Locate the cell with the specified text and output its [x, y] center coordinate. 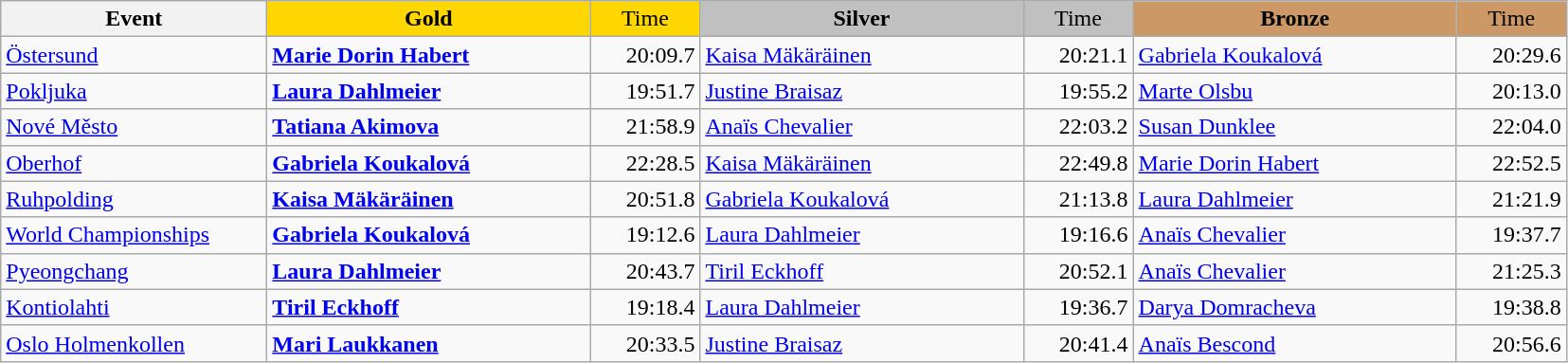
Mari Laukkanen [428, 343]
19:16.6 [1078, 235]
19:55.2 [1078, 91]
Kontiolahti [135, 307]
21:25.3 [1511, 271]
Anaïs Bescond [1294, 343]
Nové Město [135, 127]
19:12.6 [645, 235]
Oberhof [135, 163]
19:51.7 [645, 91]
Bronze [1294, 19]
Darya Domracheva [1294, 307]
Ruhpolding [135, 199]
20:13.0 [1511, 91]
22:04.0 [1511, 127]
22:03.2 [1078, 127]
Marte Olsbu [1294, 91]
Gold [428, 19]
World Championships [135, 235]
19:36.7 [1078, 307]
20:21.1 [1078, 55]
21:21.9 [1511, 199]
20:43.7 [645, 271]
20:33.5 [645, 343]
20:41.4 [1078, 343]
Pyeongchang [135, 271]
20:09.7 [645, 55]
22:28.5 [645, 163]
19:18.4 [645, 307]
Event [135, 19]
21:13.8 [1078, 199]
20:29.6 [1511, 55]
20:56.6 [1511, 343]
Tatiana Akimova [428, 127]
Oslo Holmenkollen [135, 343]
22:52.5 [1511, 163]
Östersund [135, 55]
Silver [862, 19]
Pokljuka [135, 91]
20:51.8 [645, 199]
19:38.8 [1511, 307]
Susan Dunklee [1294, 127]
19:37.7 [1511, 235]
20:52.1 [1078, 271]
21:58.9 [645, 127]
22:49.8 [1078, 163]
